Find where the given text appears and provide that cell's center as [x, y] coordinate. 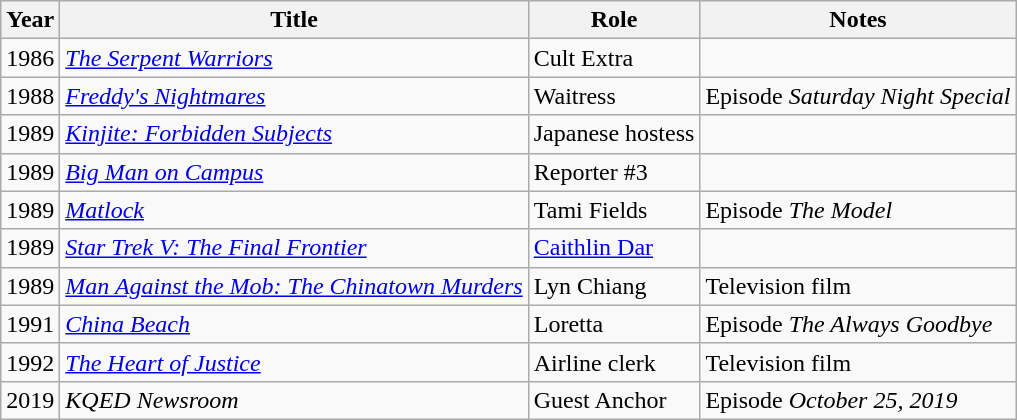
Cult Extra [614, 58]
Episode The Model [858, 210]
Japanese hostess [614, 134]
Guest Anchor [614, 400]
The Serpent Warriors [294, 58]
Role [614, 20]
Kinjite: Forbidden Subjects [294, 134]
Episode Saturday Night Special [858, 96]
Loretta [614, 324]
Big Man on Campus [294, 172]
China Beach [294, 324]
Lyn Chiang [614, 286]
Matlock [294, 210]
Episode October 25, 2019 [858, 400]
KQED Newsroom [294, 400]
Reporter #3 [614, 172]
Title [294, 20]
Freddy's Nightmares [294, 96]
The Heart of Justice [294, 362]
Waitress [614, 96]
1988 [30, 96]
1986 [30, 58]
Tami Fields [614, 210]
1991 [30, 324]
Star Trek V: The Final Frontier [294, 248]
2019 [30, 400]
Man Against the Mob: The Chinatown Murders [294, 286]
1992 [30, 362]
Notes [858, 20]
Year [30, 20]
Airline clerk [614, 362]
Episode The Always Goodbye [858, 324]
Caithlin Dar [614, 248]
